Return [X, Y] of the center of cell containing provided text 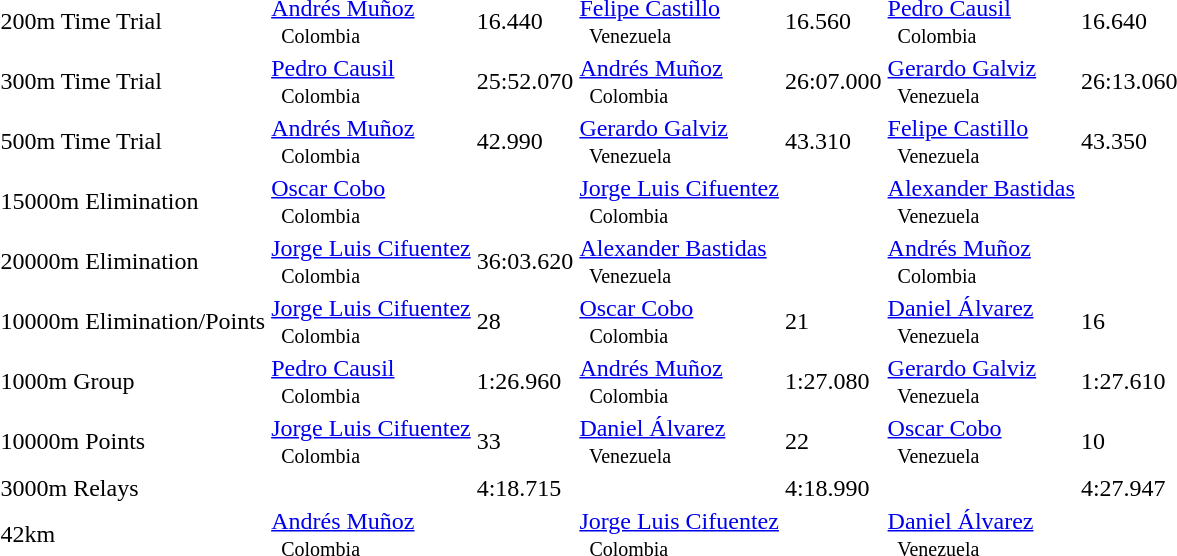
22 [833, 442]
28 [525, 322]
1:27.080 [833, 382]
Felipe Castillo Venezuela [981, 142]
33 [525, 442]
26:07.000 [833, 82]
36:03.620 [525, 262]
42.990 [525, 142]
1:26.960 [525, 382]
43.310 [833, 142]
21 [833, 322]
4:18.990 [833, 488]
25:52.070 [525, 82]
4:18.715 [525, 488]
Oscar Cobo Venezuela [981, 442]
